From the cell containing the given text, extract its center point as (X, Y) coordinate. 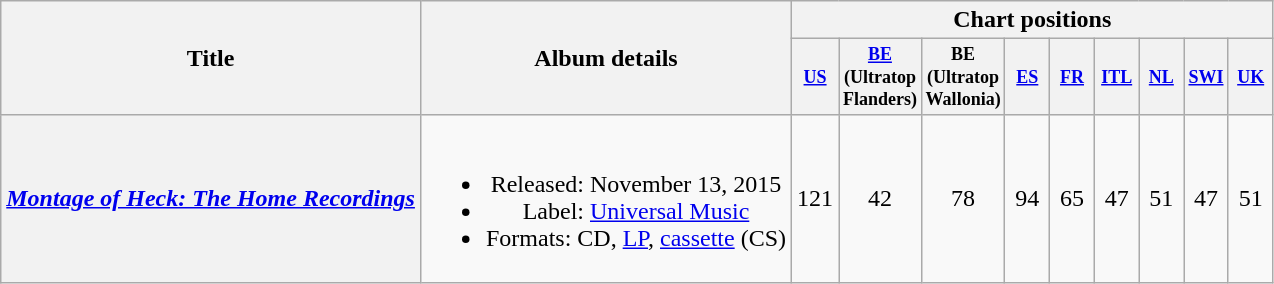
121 (816, 198)
94 (1028, 198)
Montage of Heck: The Home Recordings (211, 198)
ITL (1116, 77)
Released: November 13, 2015Label: Universal MusicFormats: CD, LP, cassette (CS) (606, 198)
BE (Ultratop Wallonia) (963, 77)
Chart positions (1032, 20)
65 (1072, 198)
ES (1028, 77)
78 (963, 198)
Title (211, 58)
US (816, 77)
SWI (1206, 77)
NL (1162, 77)
42 (880, 198)
Album details (606, 58)
BE (Ultratop Flanders) (880, 77)
FR (1072, 77)
UK (1250, 77)
